Detect which cell encompasses the target text, then output its (x, y) center coordinate. 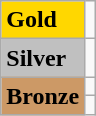
Gold (43, 20)
Bronze (43, 96)
Silver (43, 58)
